Return the [x, y] coordinate for the center point of the cell that contains the specified text.  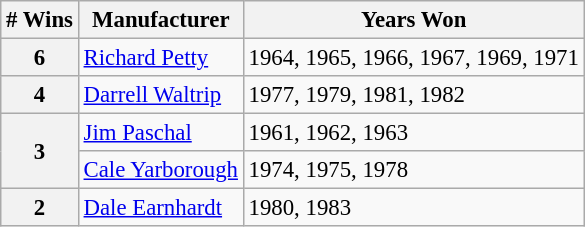
Cale Yarborough [160, 170]
1964, 1965, 1966, 1967, 1969, 1971 [414, 58]
Dale Earnhardt [160, 208]
3 [40, 152]
Richard Petty [160, 58]
1974, 1975, 1978 [414, 170]
4 [40, 95]
Darrell Waltrip [160, 95]
1980, 1983 [414, 208]
# Wins [40, 20]
2 [40, 208]
6 [40, 58]
Years Won [414, 20]
Jim Paschal [160, 133]
Manufacturer [160, 20]
1977, 1979, 1981, 1982 [414, 95]
1961, 1962, 1963 [414, 133]
